Search for the cell housing the specified text and yield its (X, Y) center coordinate. 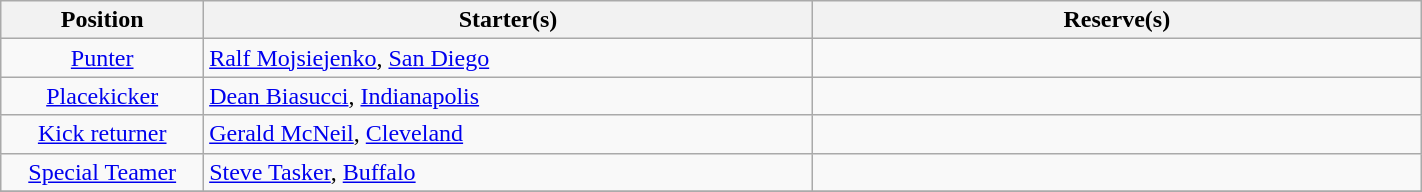
Dean Biasucci, Indianapolis (508, 96)
Gerald McNeil, Cleveland (508, 134)
Special Teamer (102, 172)
Ralf Mojsiejenko, San Diego (508, 58)
Position (102, 20)
Starter(s) (508, 20)
Punter (102, 58)
Steve Tasker, Buffalo (508, 172)
Kick returner (102, 134)
Placekicker (102, 96)
Reserve(s) (1116, 20)
